Find where the given text appears and provide that cell's center as [X, Y] coordinate. 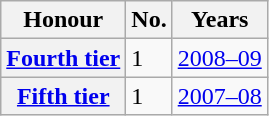
Years [220, 20]
2007–08 [220, 96]
Fourth tier [64, 58]
Honour [64, 20]
Fifth tier [64, 96]
No. [149, 20]
2008–09 [220, 58]
